From the cell containing the given text, extract its center point as (x, y) coordinate. 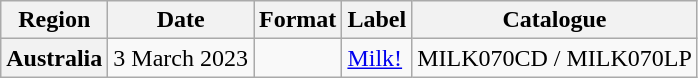
Catalogue (555, 20)
Milk! (377, 58)
Date (181, 20)
3 March 2023 (181, 58)
Australia (54, 58)
Label (377, 20)
MILK070CD / MILK070LP (555, 58)
Format (298, 20)
Region (54, 20)
